Provide the [x, y] coordinate of the cell's center where the given text is located.  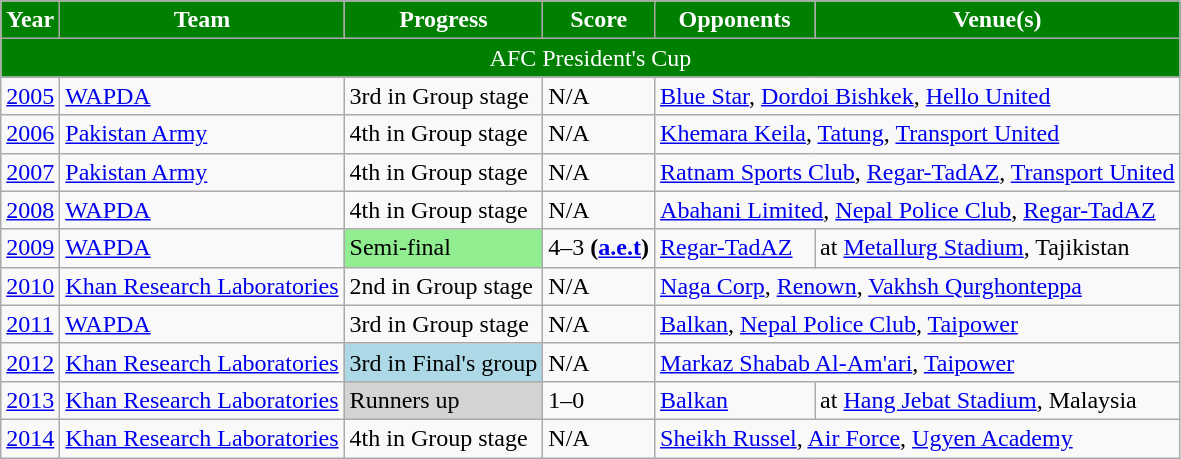
2011 [30, 324]
Semi-final [444, 248]
Blue Star, Dordoi Bishkek, Hello United [918, 96]
Opponents [735, 20]
Abahani Limited, Nepal Police Club, Regar-TadAZ [918, 210]
Year [30, 20]
at Metallurg Stadium, Tajikistan [998, 248]
Balkan, Nepal Police Club, Taipower [918, 324]
2005 [30, 96]
Khemara Keila, Tatung, Transport United [918, 134]
Markaz Shabab Al-Am'ari, Taipower [918, 362]
4–3 (a.e.t) [599, 248]
Venue(s) [998, 20]
2012 [30, 362]
2010 [30, 286]
2013 [30, 400]
Progress [444, 20]
AFC President's Cup [590, 58]
Balkan [735, 400]
2014 [30, 438]
at Hang Jebat Stadium, Malaysia [998, 400]
Runners up [444, 400]
Score [599, 20]
3rd in Final's group [444, 362]
2nd in Group stage [444, 286]
Naga Corp, Renown, Vakhsh Qurghonteppa [918, 286]
2006 [30, 134]
2007 [30, 172]
Sheikh Russel, Air Force, Ugyen Academy [918, 438]
2008 [30, 210]
2009 [30, 248]
Team [202, 20]
Ratnam Sports Club, Regar-TadAZ, Transport United [918, 172]
1–0 [599, 400]
Regar-TadAZ [735, 248]
